Scan for the cell matching the given text and deliver its [X, Y] coordinate at center. 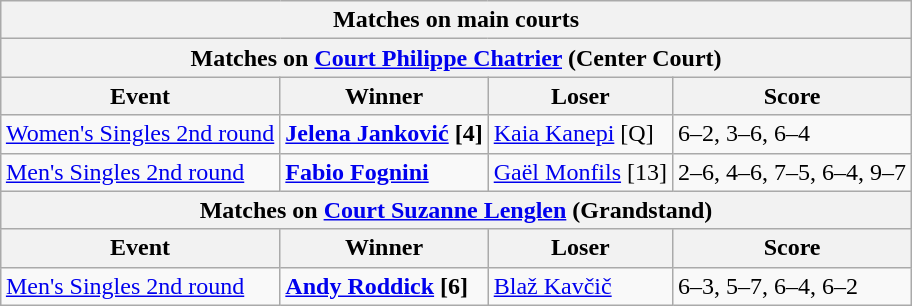
2–6, 4–6, 7–5, 6–4, 9–7 [792, 172]
Women's Singles 2nd round [140, 134]
Blaž Kavčič [580, 286]
6–3, 5–7, 6–4, 6–2 [792, 286]
6–2, 3–6, 6–4 [792, 134]
Matches on main courts [456, 20]
Matches on Court Philippe Chatrier (Center Court) [456, 58]
Andy Roddick [6] [384, 286]
Gaël Monfils [13] [580, 172]
Matches on Court Suzanne Lenglen (Grandstand) [456, 210]
Kaia Kanepi [Q] [580, 134]
Fabio Fognini [384, 172]
Jelena Janković [4] [384, 134]
